Detect which cell encompasses the target text, then output its (X, Y) center coordinate. 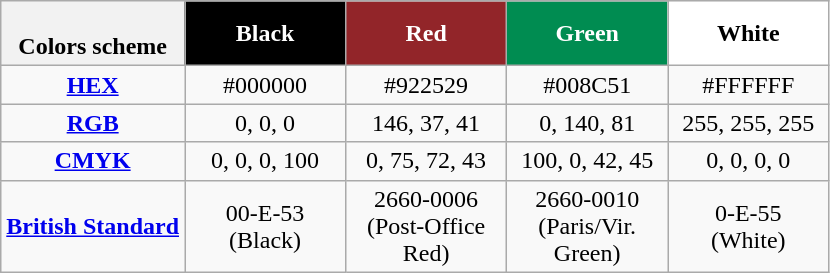
Red (426, 34)
White (748, 34)
CMYK (93, 161)
146, 37, 41 (426, 123)
0, 75, 72, 43 (426, 161)
RGB (93, 123)
HEX (93, 85)
0, 0, 0, 0 (748, 161)
0, 140, 81 (588, 123)
British Standard (93, 226)
#FFFFFF (748, 85)
#000000 (266, 85)
2660-0010(Paris/Vir. Green) (588, 226)
Black (266, 34)
#922529 (426, 85)
2660-0006(Post-Office Red) (426, 226)
#008C51 (588, 85)
00-E-53(Black) (266, 226)
Colors scheme (93, 34)
0-E-55(White) (748, 226)
255, 255, 255 (748, 123)
Green (588, 34)
0, 0, 0 (266, 123)
0, 0, 0, 100 (266, 161)
100, 0, 42, 45 (588, 161)
